Return [x, y] of the center of cell containing provided text 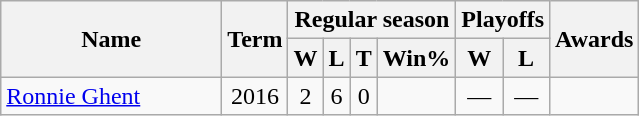
Playoffs [503, 20]
6 [336, 96]
2 [306, 96]
Ronnie Ghent [112, 96]
Awards [594, 39]
T [364, 58]
Term [255, 39]
0 [364, 96]
Win% [416, 58]
Name [112, 39]
Regular season [372, 20]
2016 [255, 96]
